Detect which cell encompasses the target text, then output its (x, y) center coordinate. 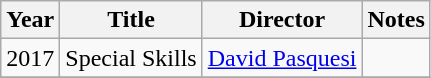
Title (131, 20)
Special Skills (131, 58)
2017 (30, 58)
Director (282, 20)
Notes (396, 20)
David Pasquesi (282, 58)
Year (30, 20)
